Identify which cell holds the provided text, then report its (X, Y) central coordinate. 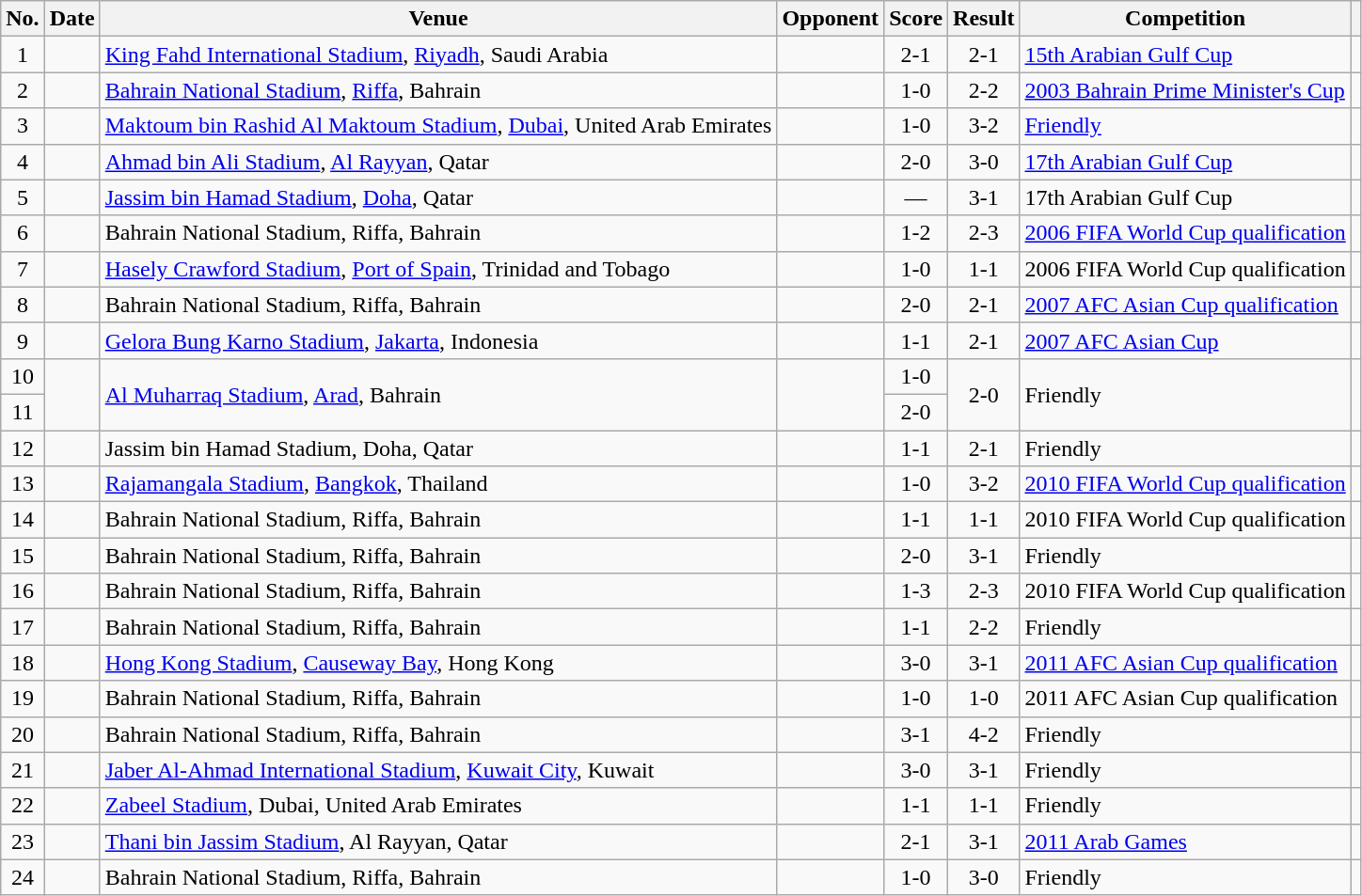
Competition (1185, 19)
King Fahd International Stadium, Riyadh, Saudi Arabia (438, 55)
Zabeel Stadium, Dubai, United Arab Emirates (438, 806)
7 (23, 269)
6 (23, 233)
Maktoum bin Rashid Al Maktoum Stadium, Dubai, United Arab Emirates (438, 126)
4 (23, 162)
4-2 (984, 734)
Hasely Crawford Stadium, Port of Spain, Trinidad and Tobago (438, 269)
23 (23, 841)
Ahmad bin Ali Stadium, Al Rayyan, Qatar (438, 162)
24 (23, 877)
15th Arabian Gulf Cup (1185, 55)
Thani bin Jassim Stadium, Al Rayyan, Qatar (438, 841)
2007 AFC Asian Cup (1185, 340)
19 (23, 699)
12 (23, 448)
17 (23, 627)
1 (23, 55)
22 (23, 806)
9 (23, 340)
10 (23, 376)
16 (23, 591)
18 (23, 663)
Date (71, 19)
Al Muharraq Stadium, Arad, Bahrain (438, 394)
Gelora Bung Karno Stadium, Jakarta, Indonesia (438, 340)
Opponent (831, 19)
3 (23, 126)
Result (984, 19)
No. (23, 19)
1-3 (916, 591)
2011 Arab Games (1185, 841)
Venue (438, 19)
Rajamangala Stadium, Bangkok, Thailand (438, 484)
2003 Bahrain Prime Minister's Cup (1185, 90)
11 (23, 412)
14 (23, 520)
1-2 (916, 233)
21 (23, 770)
Jaber Al-Ahmad International Stadium, Kuwait City, Kuwait (438, 770)
Hong Kong Stadium, Causeway Bay, Hong Kong (438, 663)
15 (23, 556)
Score (916, 19)
— (916, 197)
2 (23, 90)
2007 AFC Asian Cup qualification (1185, 305)
13 (23, 484)
8 (23, 305)
5 (23, 197)
20 (23, 734)
